Pinpoint the cell where the given text exists, returning its [x, y] midpoint coordinate. 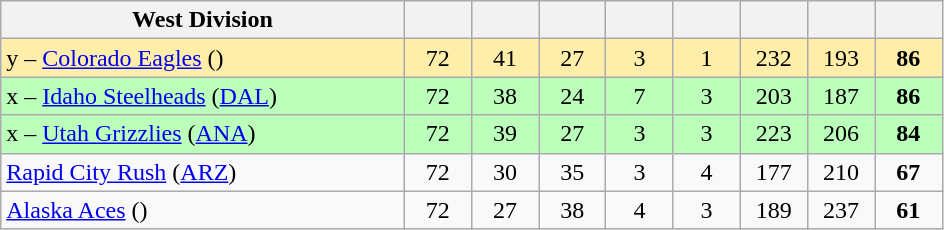
x – Idaho Steelheads (DAL) [202, 96]
67 [908, 172]
61 [908, 210]
206 [840, 134]
7 [640, 96]
210 [840, 172]
Alaska Aces () [202, 210]
237 [840, 210]
223 [774, 134]
y – Colorado Eagles () [202, 58]
41 [504, 58]
193 [840, 58]
35 [572, 172]
1 [706, 58]
x – Utah Grizzlies (ANA) [202, 134]
187 [840, 96]
24 [572, 96]
203 [774, 96]
30 [504, 172]
84 [908, 134]
177 [774, 172]
Rapid City Rush (ARZ) [202, 172]
West Division [202, 20]
39 [504, 134]
189 [774, 210]
232 [774, 58]
